Find where the given text appears and provide that cell's center as (X, Y) coordinate. 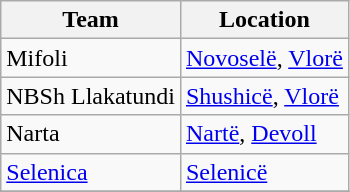
NBSh Llakatundi (91, 96)
Narta (91, 134)
Shushicë, Vlorë (264, 96)
Selenica (91, 172)
Location (264, 20)
Nartë, Devoll (264, 134)
Mifoli (91, 58)
Novoselë, Vlorë (264, 58)
Team (91, 20)
Selenicë (264, 172)
